Find where the given text appears and provide that cell's center as (x, y) coordinate. 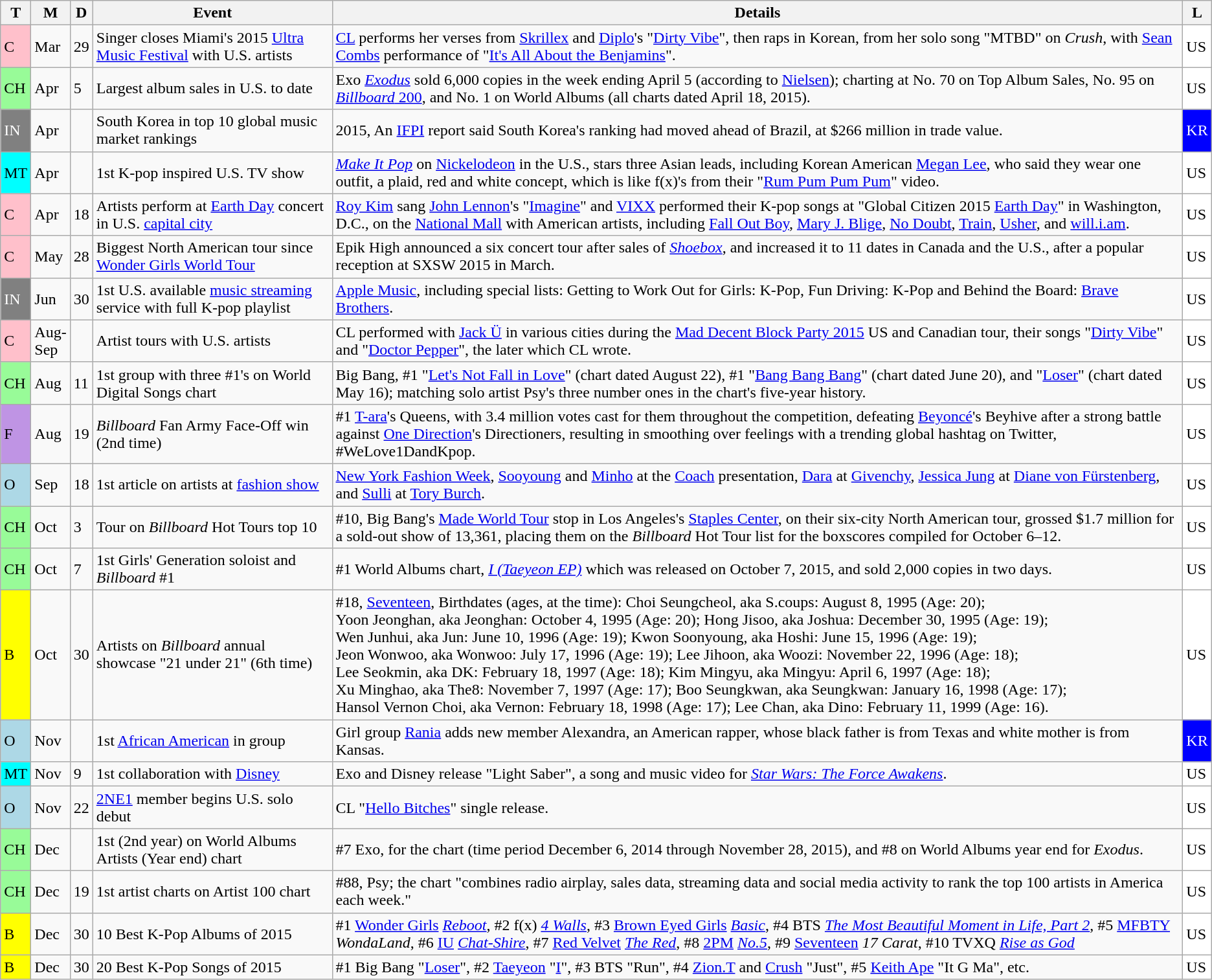
May (50, 256)
10 Best K-Pop Albums of 2015 (212, 933)
#7 Exo, for the chart (time period December 6, 2014 through November 28, 2015), and #8 on World Albums year end for Exodus. (757, 849)
#88, Psy; the chart "combines radio airplay, sales data, streaming data and social media activity to rank the top 100 artists in America each week." (757, 892)
Mar (50, 47)
1st Girls' Generation soloist and Billboard #1 (212, 570)
1st collaboration with Disney (212, 774)
2NE1 member begins U.S. solo debut (212, 808)
1st K-pop inspired U.S. TV show (212, 172)
Sep (50, 484)
1st group with three #1's on World Digital Songs chart (212, 383)
Jun (50, 299)
M (50, 13)
Exo and Disney release "Light Saber", a song and music video for Star Wars: The Force Awakens. (757, 774)
Singer closes Miami's 2015 Ultra Music Festival with U.S. artists (212, 47)
29 (82, 47)
22 (82, 808)
#1 Big Bang "Loser", #2 Taeyeon "I", #3 BTS "Run", #4 Zion.T and Crush "Just", #5 Keith Ape "It G Ma", etc. (757, 967)
#1 World Albums chart, I (Taeyeon EP) which was released on October 7, 2015, and sold 2,000 copies in two days. (757, 570)
1st African American in group (212, 741)
3 (82, 527)
Artists perform at Earth Day concert in U.S. capital city (212, 215)
Apple Music, including special lists: Getting to Work Out for Girls: K-Pop, Fun Driving: K-Pop and Behind the Board: Brave Brothers. (757, 299)
D (82, 13)
Artists on Billboard annual showcase "21 under 21" (6th time) (212, 655)
South Korea in top 10 global music market rankings (212, 131)
Event (212, 13)
Tour on Billboard Hot Tours top 10 (212, 527)
Largest album sales in U.S. to date (212, 88)
1st U.S. available music streaming service with full K-pop playlist (212, 299)
Biggest North American tour since Wonder Girls World Tour (212, 256)
1st artist charts on Artist 100 chart (212, 892)
9 (82, 774)
Girl group Rania adds new member Alexandra, an American rapper, whose black father is from Texas and white mother is from Kansas. (757, 741)
F (16, 434)
1st (2nd year) on World Albums Artists (Year end) chart (212, 849)
5 (82, 88)
Billboard Fan Army Face-Off win (2nd time) (212, 434)
11 (82, 383)
T (16, 13)
L (1197, 13)
7 (82, 570)
28 (82, 256)
Details (757, 13)
CL "Hello Bitches" single release. (757, 808)
Aug-Sep (50, 340)
Artist tours with U.S. artists (212, 340)
20 Best K-Pop Songs of 2015 (212, 967)
2015, An IFPI report said South Korea's ranking had moved ahead of Brazil, at $266 million in trade value. (757, 131)
1st article on artists at fashion show (212, 484)
